Scan for the cell matching the given text and deliver its [x, y] coordinate at center. 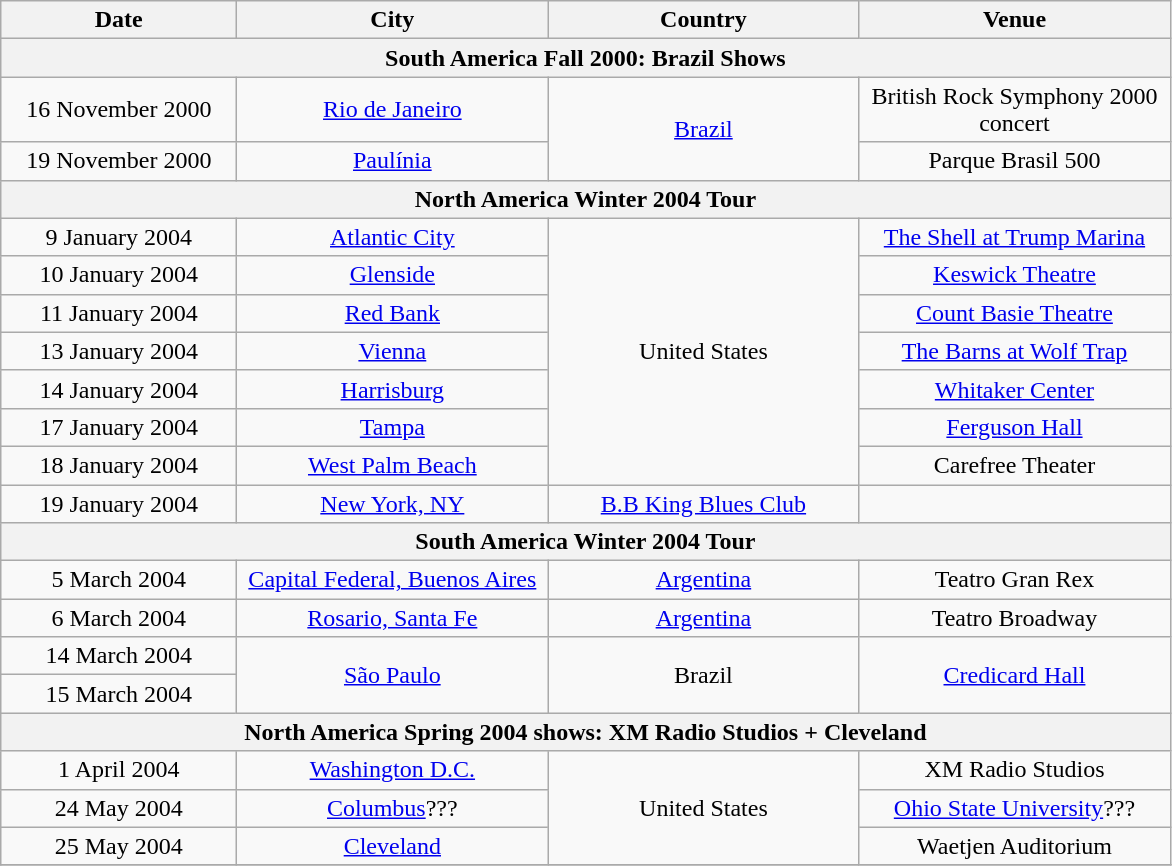
19 November 2000 [119, 161]
Cleveland [392, 846]
British Rock Symphony 2000 concert [1014, 110]
Glenside [392, 275]
Rio de Janeiro [392, 110]
XM Radio Studios [1014, 770]
Keswick Theatre [1014, 275]
Ohio State University??? [1014, 808]
Teatro Gran Rex [1014, 580]
14 March 2004 [119, 656]
South America Winter 2004 Tour [586, 542]
Country [704, 20]
18 January 2004 [119, 465]
Parque Brasil 500 [1014, 161]
Carefree Theater [1014, 465]
City [392, 20]
Teatro Broadway [1014, 618]
Credicard Hall [1014, 675]
11 January 2004 [119, 313]
6 March 2004 [119, 618]
Paulínia [392, 161]
1 April 2004 [119, 770]
Venue [1014, 20]
North America Spring 2004 shows: XM Radio Studios + Cleveland [586, 732]
9 January 2004 [119, 237]
17 January 2004 [119, 427]
Waetjen Auditorium [1014, 846]
Red Bank [392, 313]
Ferguson Hall [1014, 427]
Rosario, Santa Fe [392, 618]
Count Basie Theatre [1014, 313]
South America Fall 2000: Brazil Shows [586, 58]
B.B King Blues Club [704, 503]
13 January 2004 [119, 351]
Tampa [392, 427]
Columbus??? [392, 808]
Harrisburg [392, 389]
19 January 2004 [119, 503]
Atlantic City [392, 237]
São Paulo [392, 675]
The Barns at Wolf Trap [1014, 351]
Whitaker Center [1014, 389]
16 November 2000 [119, 110]
24 May 2004 [119, 808]
Capital Federal, Buenos Aires [392, 580]
Date [119, 20]
5 March 2004 [119, 580]
10 January 2004 [119, 275]
North America Winter 2004 Tour [586, 199]
Washington D.C. [392, 770]
West Palm Beach [392, 465]
25 May 2004 [119, 846]
New York, NY [392, 503]
14 January 2004 [119, 389]
The Shell at Trump Marina [1014, 237]
15 March 2004 [119, 694]
Vienna [392, 351]
